Provide the (x, y) coordinate of the cell's center where the given text is located.  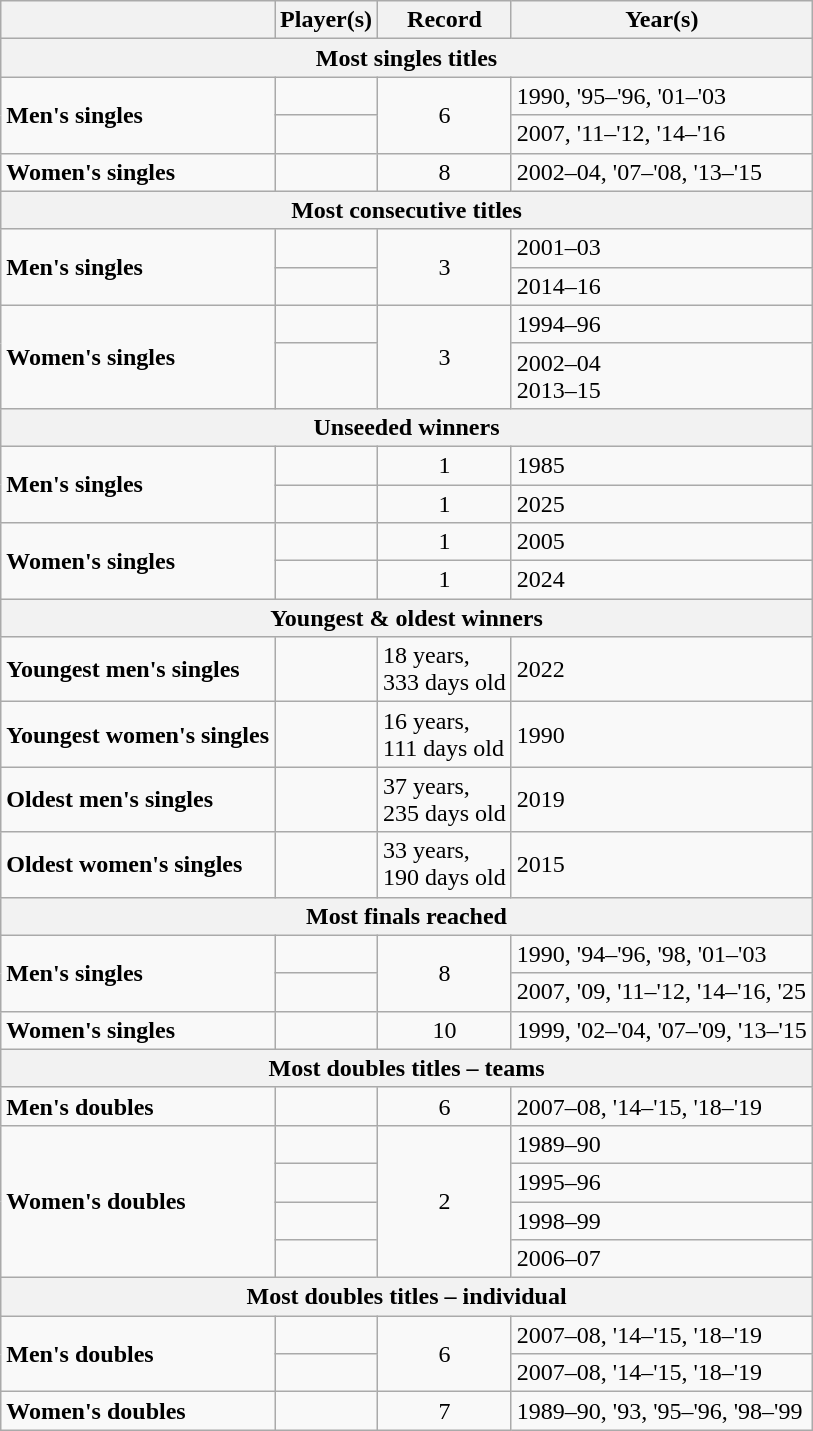
37 years,235 days old (445, 800)
1999, '02–'04, '07–'09, '13–'15 (662, 1030)
Youngest men's singles (138, 670)
2 (445, 1201)
Most consecutive titles (407, 210)
1994–96 (662, 324)
2002–042013–15 (662, 376)
Record (445, 20)
2014–16 (662, 286)
2015 (662, 864)
1998–99 (662, 1221)
1989–90 (662, 1144)
Player(s) (326, 20)
Youngest women's singles (138, 734)
2001–03 (662, 248)
1990, '95–'96, '01–'03 (662, 96)
2005 (662, 542)
10 (445, 1030)
Most finals reached (407, 916)
2007, '09, '11–'12, '14–'16, '25 (662, 992)
Oldest women's singles (138, 864)
2025 (662, 503)
1990, '94–'96, '98, '01–'03 (662, 954)
Oldest men's singles (138, 800)
2007, '11–'12, '14–'16 (662, 134)
16 years,111 days old (445, 734)
2002–04, '07–'08, '13–'15 (662, 172)
Most singles titles (407, 58)
Year(s) (662, 20)
Most doubles titles – teams (407, 1068)
Unseeded winners (407, 427)
18 years,333 days old (445, 670)
2022 (662, 670)
Most doubles titles – individual (407, 1297)
7 (445, 1411)
1985 (662, 465)
33 years,190 days old (445, 864)
Youngest & oldest winners (407, 618)
2006–07 (662, 1259)
1989–90, '93, '95–'96, '98–'99 (662, 1411)
2019 (662, 800)
2024 (662, 580)
1995–96 (662, 1182)
1990 (662, 734)
